Search for the cell housing the specified text and yield its (x, y) center coordinate. 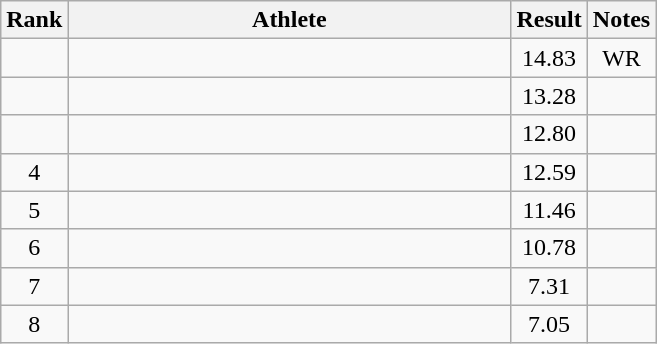
Athlete (290, 20)
10.78 (549, 248)
6 (34, 248)
WR (621, 58)
13.28 (549, 96)
Result (549, 20)
7.05 (549, 324)
12.59 (549, 172)
7.31 (549, 286)
Rank (34, 20)
12.80 (549, 134)
11.46 (549, 210)
14.83 (549, 58)
8 (34, 324)
5 (34, 210)
4 (34, 172)
7 (34, 286)
Notes (621, 20)
